Capture the cell that displays the provided text and extract its (X, Y) central coordinate. 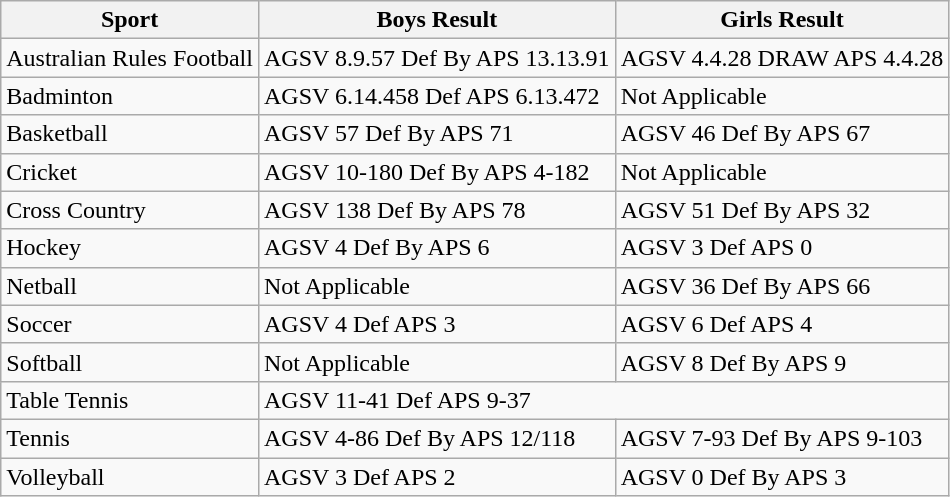
AGSV 36 Def By APS 66 (782, 286)
AGSV 6.14.458 Def APS 6.13.472 (436, 96)
Cross Country (130, 210)
Sport (130, 20)
AGSV 6 Def APS 4 (782, 324)
AGSV 4 Def APS 3 (436, 324)
Basketball (130, 134)
Volleyball (130, 477)
Softball (130, 362)
AGSV 3 Def APS 2 (436, 477)
Netball (130, 286)
AGSV 8.9.57 Def By APS 13.13.91 (436, 58)
AGSV 4 Def By APS 6 (436, 248)
Hockey (130, 248)
Tennis (130, 438)
AGSV 138 Def By APS 78 (436, 210)
AGSV 7-93 Def By APS 9-103 (782, 438)
AGSV 46 Def By APS 67 (782, 134)
AGSV 57 Def By APS 71 (436, 134)
AGSV 51 Def By APS 32 (782, 210)
Soccer (130, 324)
Badminton (130, 96)
AGSV 0 Def By APS 3 (782, 477)
AGSV 11-41 Def APS 9-37 (603, 400)
Table Tennis (130, 400)
Cricket (130, 172)
Girls Result (782, 20)
AGSV 10-180 Def By APS 4-182 (436, 172)
Australian Rules Football (130, 58)
AGSV 8 Def By APS 9 (782, 362)
AGSV 3 Def APS 0 (782, 248)
AGSV 4.4.28 DRAW APS 4.4.28 (782, 58)
AGSV 4-86 Def By APS 12/118 (436, 438)
Boys Result (436, 20)
